Return the (X, Y) coordinate for the center point of the cell that contains the specified text.  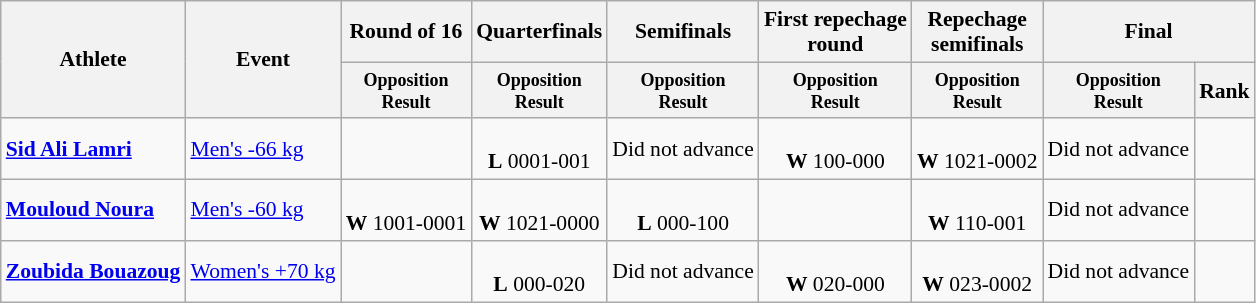
Final (1148, 32)
W 1021-0000 (539, 210)
L 000-020 (539, 272)
L 0001-001 (539, 150)
W 110-001 (978, 210)
Mouloud Noura (94, 210)
W 023-0002 (978, 272)
Women's +70 kg (262, 272)
W 1001-0001 (406, 210)
L 000-100 (683, 210)
Semifinals (683, 32)
Men's -66 kg (262, 150)
Athlete (94, 60)
W 1021-0002 (978, 150)
First repechage round (836, 32)
Zoubida Bouazoug (94, 272)
Sid Ali Lamri (94, 150)
W 020-000 (836, 272)
Event (262, 60)
Men's -60 kg (262, 210)
Repechage semifinals (978, 32)
Rank (1224, 90)
Quarterfinals (539, 32)
Round of 16 (406, 32)
W 100-000 (836, 150)
